Determine the [x, y] coordinate at the center of the cell enclosing the given text.  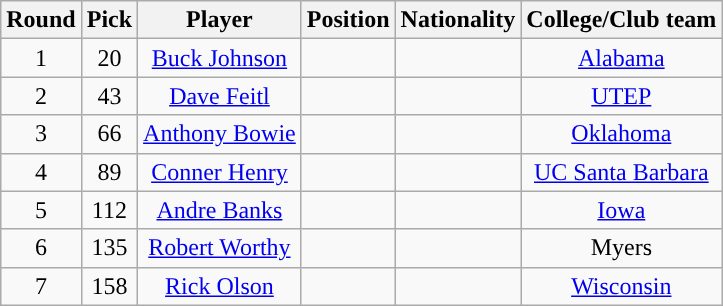
Anthony Bowie [220, 134]
89 [109, 172]
Myers [622, 248]
66 [109, 134]
Iowa [622, 210]
Conner Henry [220, 172]
Pick [109, 20]
Dave Feitl [220, 96]
Andre Banks [220, 210]
3 [41, 134]
Nationality [458, 20]
Rick Olson [220, 286]
2 [41, 96]
Player [220, 20]
112 [109, 210]
Position [348, 20]
43 [109, 96]
6 [41, 248]
Wisconsin [622, 286]
20 [109, 58]
Robert Worthy [220, 248]
135 [109, 248]
College/Club team [622, 20]
158 [109, 286]
UTEP [622, 96]
Buck Johnson [220, 58]
7 [41, 286]
Oklahoma [622, 134]
5 [41, 210]
Alabama [622, 58]
4 [41, 172]
UC Santa Barbara [622, 172]
Round [41, 20]
1 [41, 58]
